Locate the cell with the specified text and output its [x, y] center coordinate. 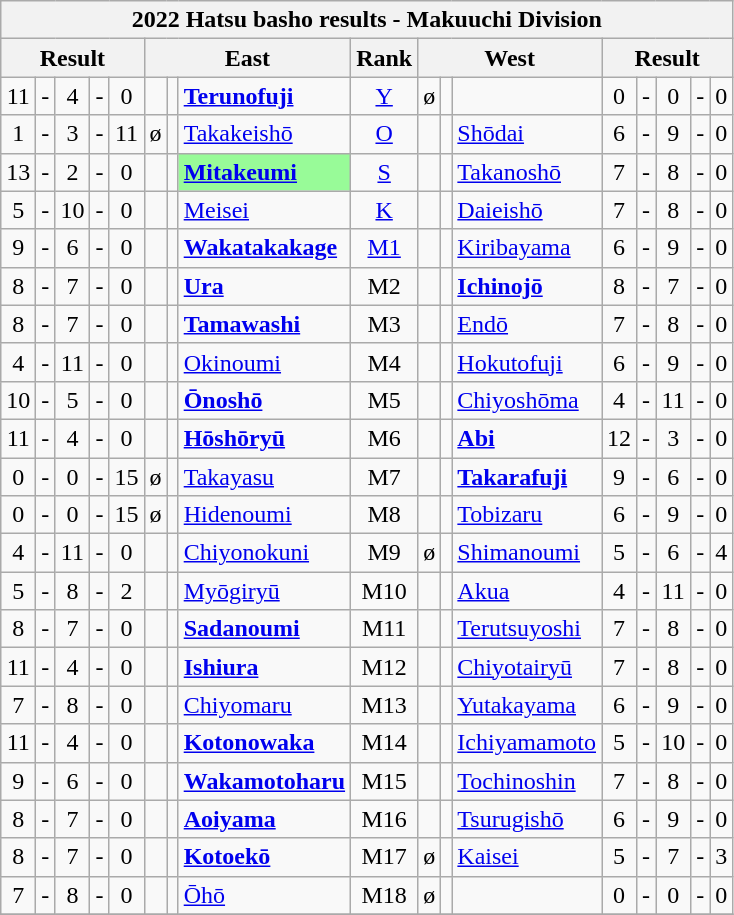
M2 [384, 286]
Endō [527, 324]
Chiyotairyū [527, 667]
Ura [264, 286]
Chiyomaru [264, 705]
2022 Hatsu basho results - Makuuchi Division [367, 20]
M4 [384, 362]
Daieishō [527, 210]
Kaisei [527, 857]
Yutakayama [527, 705]
M9 [384, 553]
12 [620, 438]
Meisei [264, 210]
M8 [384, 515]
Tamawashi [264, 324]
Tochinoshin [527, 781]
Sadanoumi [264, 629]
M5 [384, 400]
Hidenoumi [264, 515]
Kotonowaka [264, 743]
Y [384, 96]
Rank [384, 58]
Terutsuyoshi [527, 629]
M18 [384, 895]
M15 [384, 781]
Takanoshō [527, 172]
M12 [384, 667]
West [510, 58]
Ōhō [264, 895]
Akua [527, 591]
M6 [384, 438]
Ōnoshō [264, 400]
Mitakeumi [264, 172]
Myōgiryū [264, 591]
Terunofuji [264, 96]
13 [18, 172]
S [384, 172]
M11 [384, 629]
Aoiyama [264, 819]
Wakatakakage [264, 248]
M3 [384, 324]
Hōshōryū [264, 438]
M1 [384, 248]
Tobizaru [527, 515]
Chiyonokuni [264, 553]
Kiribayama [527, 248]
M14 [384, 743]
Takayasu [264, 477]
M17 [384, 857]
Shōdai [527, 134]
Chiyoshōma [527, 400]
1 [18, 134]
M10 [384, 591]
K [384, 210]
Kotoekō [264, 857]
Ishiura [264, 667]
Okinoumi [264, 362]
Abi [527, 438]
O [384, 134]
Takarafuji [527, 477]
M7 [384, 477]
Wakamotoharu [264, 781]
Takakeishō [264, 134]
Tsurugishō [527, 819]
M13 [384, 705]
Ichinojō [527, 286]
Hokutofuji [527, 362]
Ichiyamamoto [527, 743]
East [248, 58]
Shimanoumi [527, 553]
M16 [384, 819]
